For the text-containing cell, return its midpoint in [X, Y] coordinate format. 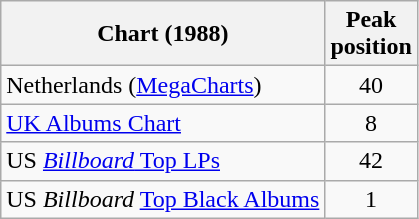
Peakposition [371, 34]
US Billboard Top LPs [163, 161]
UK Albums Chart [163, 123]
8 [371, 123]
1 [371, 199]
Chart (1988) [163, 34]
40 [371, 85]
42 [371, 161]
Netherlands (MegaCharts) [163, 85]
US Billboard Top Black Albums [163, 199]
